Capture the cell that displays the provided text and extract its (X, Y) central coordinate. 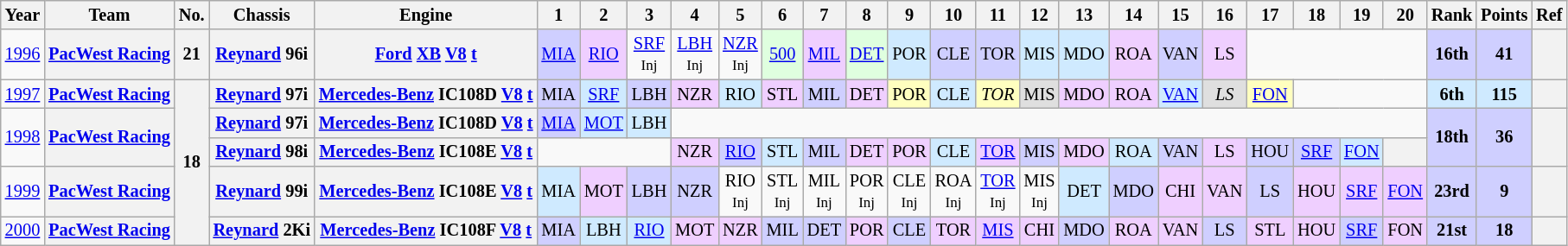
4 (695, 15)
1 (558, 15)
MISInj (1039, 192)
16 (1224, 15)
7 (825, 15)
10 (954, 15)
STLInj (783, 192)
13 (1084, 15)
Reynard 99i (262, 192)
Reynard 2Ki (262, 230)
3 (649, 15)
Engine (426, 15)
6th (1452, 94)
Chassis (262, 15)
41 (1504, 54)
20 (1405, 15)
1996 (22, 54)
TORInj (998, 192)
2000 (22, 230)
Reynard 98i (262, 152)
LBHInj (695, 54)
Mercedes-Benz IC108F V8 t (426, 230)
MILInj (825, 192)
SRFInj (649, 54)
1998 (22, 136)
Rank (1452, 15)
Year (22, 15)
21st (1452, 230)
CLEInj (909, 192)
21 (192, 54)
115 (1504, 94)
6 (783, 15)
36 (1504, 136)
15 (1181, 15)
PORInj (866, 192)
Ref (1549, 15)
2 (603, 15)
Ford XB V8 t (426, 54)
16th (1452, 54)
12 (1039, 15)
500 (783, 54)
1997 (22, 94)
11 (998, 15)
No. (192, 15)
23rd (1452, 192)
Team (109, 15)
19 (1361, 15)
5 (740, 15)
Points (1504, 15)
18th (1452, 136)
NZRInj (740, 54)
1999 (22, 192)
17 (1270, 15)
ROAInj (954, 192)
Reynard 96i (262, 54)
14 (1134, 15)
RIOInj (740, 192)
8 (866, 15)
